From the cell containing the given text, extract its center point as [X, Y] coordinate. 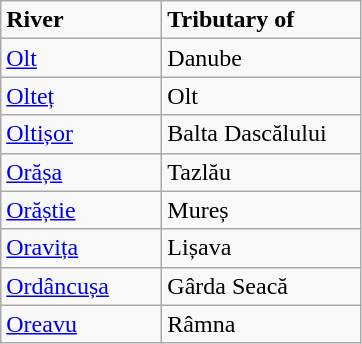
Gârda Seacă [262, 286]
Tazlău [262, 172]
Râmna [262, 324]
Tributary of [262, 20]
Danube [262, 58]
Oltișor [82, 134]
Olteț [82, 96]
Mureș [262, 210]
Lișava [262, 248]
Orășa [82, 172]
River [82, 20]
Ordâncușa [82, 286]
Orăștie [82, 210]
Balta Dascălului [262, 134]
Oravița [82, 248]
Oreavu [82, 324]
